Determine the (X, Y) coordinate at the center of the cell enclosing the given text.  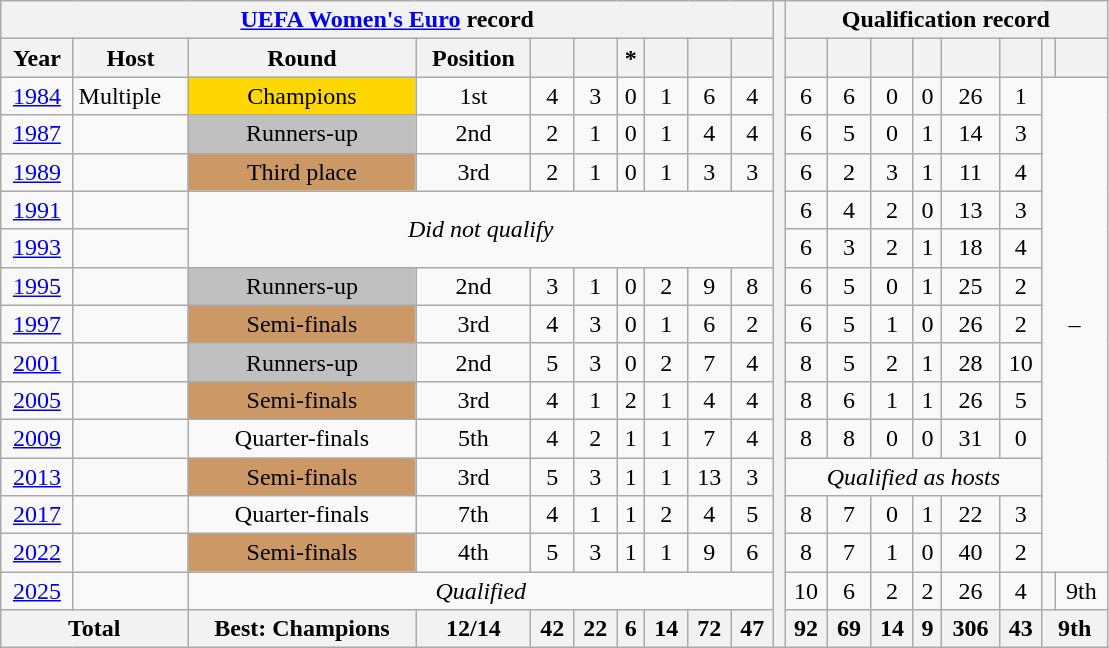
2022 (37, 553)
12/14 (474, 629)
2001 (37, 362)
Third place (302, 172)
Qualified (481, 591)
Host (130, 58)
42 (552, 629)
Did not qualify (481, 229)
11 (971, 172)
2013 (37, 477)
43 (1020, 629)
2005 (37, 400)
* (631, 58)
Total (94, 629)
7th (474, 515)
Round (302, 58)
47 (752, 629)
1984 (37, 96)
1989 (37, 172)
5th (474, 438)
2025 (37, 591)
Qualified as hosts (914, 477)
28 (971, 362)
2017 (37, 515)
1987 (37, 134)
1993 (37, 248)
1995 (37, 286)
Year (37, 58)
4th (474, 553)
– (1074, 324)
306 (971, 629)
31 (971, 438)
1991 (37, 210)
Qualification record (946, 20)
Champions (302, 96)
18 (971, 248)
72 (710, 629)
69 (850, 629)
1st (474, 96)
2009 (37, 438)
UEFA Women's Euro record (388, 20)
25 (971, 286)
Position (474, 58)
Multiple (130, 96)
92 (806, 629)
1997 (37, 324)
Best: Champions (302, 629)
40 (971, 553)
